Return (x, y) of the center of cell containing provided text 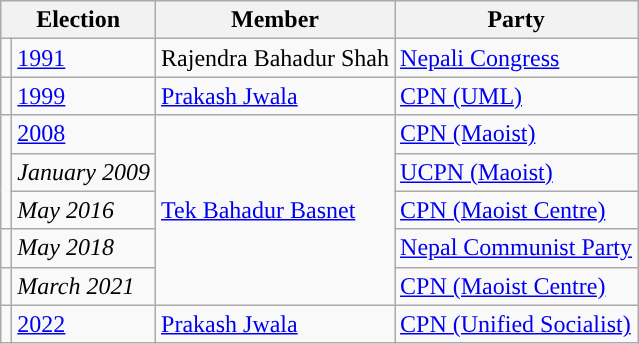
2008 (84, 134)
Party (516, 20)
January 2009 (84, 172)
May 2018 (84, 248)
CPN (UML) (516, 96)
1999 (84, 96)
UCPN (Maoist) (516, 172)
Election (78, 20)
Rajendra Bahadur Shah (276, 58)
CPN (Unified Socialist) (516, 324)
Tek Bahadur Basnet (276, 210)
2022 (84, 324)
CPN (Maoist) (516, 134)
Member (276, 20)
Nepal Communist Party (516, 248)
May 2016 (84, 210)
March 2021 (84, 286)
1991 (84, 58)
Nepali Congress (516, 58)
